Identify which cell holds the provided text, then report its [X, Y] central coordinate. 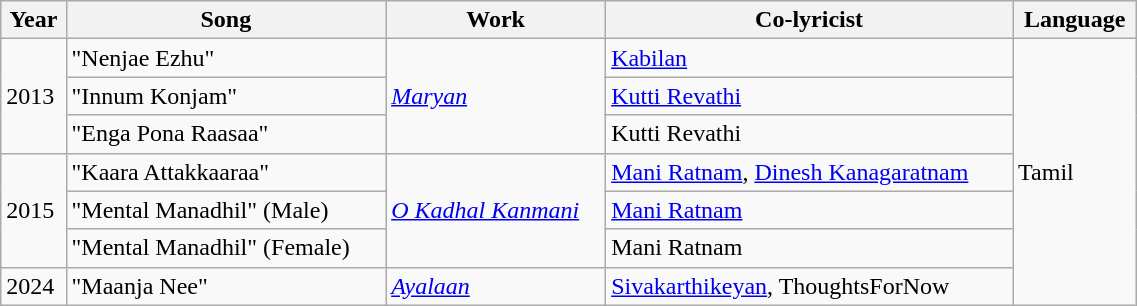
Ayalaan [496, 286]
2015 [34, 210]
Song [226, 20]
Work [496, 20]
Language [1075, 20]
Sivakarthikeyan, ThoughtsForNow [810, 286]
"Kaara Attakkaaraa" [226, 172]
Year [34, 20]
"Nenjae Ezhu" [226, 58]
O Kadhal Kanmani [496, 210]
Co-lyricist [810, 20]
"Enga Pona Raasaa" [226, 134]
Kabilan [810, 58]
"Innum Konjam" [226, 96]
Mani Ratnam, Dinesh Kanagaratnam [810, 172]
"Mental Manadhil" (Female) [226, 248]
2024 [34, 286]
"Mental Manadhil" (Male) [226, 210]
2013 [34, 96]
Tamil [1075, 172]
Maryan [496, 96]
"Maanja Nee" [226, 286]
